Detect which cell encompasses the target text, then output its [X, Y] center coordinate. 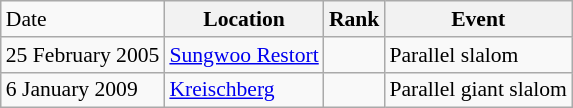
Parallel slalom [478, 55]
Rank [354, 19]
Date [83, 19]
Kreischberg [244, 90]
6 January 2009 [83, 90]
Event [478, 19]
Sungwoo Restort [244, 55]
Parallel giant slalom [478, 90]
25 February 2005 [83, 55]
Location [244, 19]
